Determine the (X, Y) coordinate at the center of the cell enclosing the given text.  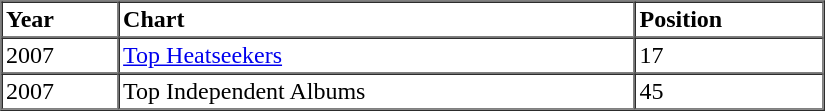
Position (729, 20)
Top Independent Albums (377, 92)
Year (60, 20)
Chart (377, 20)
45 (729, 92)
Top Heatseekers (377, 56)
17 (729, 56)
